Capture the cell that displays the provided text and extract its [x, y] central coordinate. 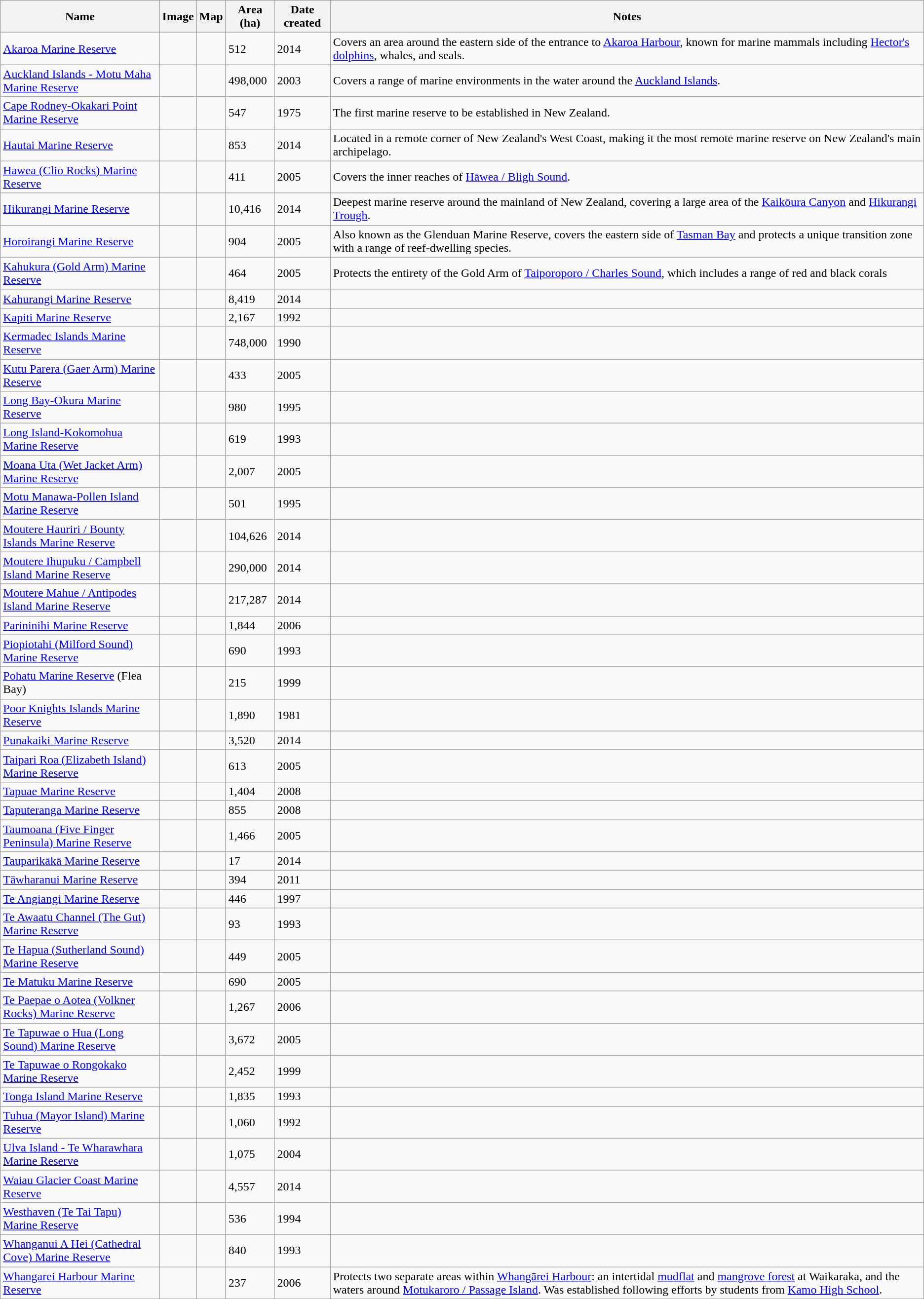
547 [250, 113]
1981 [302, 715]
Covers an area around the eastern side of the entrance to Akaroa Harbour, known for marine mammals including Hector's dolphins, whales, and seals. [627, 48]
1,466 [250, 835]
Cape Rodney-Okakari Point Marine Reserve [80, 113]
501 [250, 503]
3,520 [250, 740]
8,419 [250, 299]
855 [250, 810]
Taipari Roa (Elizabeth Island) Marine Reserve [80, 766]
Covers a range of marine environments in the water around the Auckland Islands. [627, 81]
Te Awaatu Channel (The Gut) Marine Reserve [80, 924]
Kapiti Marine Reserve [80, 317]
1,844 [250, 625]
Tapuae Marine Reserve [80, 791]
1,267 [250, 1007]
Whanganui A Hei (Cathedral Cove) Marine Reserve [80, 1251]
93 [250, 924]
Parininihi Marine Reserve [80, 625]
17 [250, 861]
411 [250, 177]
Westhaven (Te Tai Tapu) Marine Reserve [80, 1218]
1,404 [250, 791]
Protects the entirety of the Gold Arm of Taiporoporo / Charles Sound, which includes a range of red and black corals [627, 273]
Tāwharanui Marine Reserve [80, 880]
104,626 [250, 536]
1,835 [250, 1097]
Notes [627, 17]
498,000 [250, 81]
464 [250, 273]
Hikurangi Marine Reserve [80, 209]
Te Paepae o Aotea (Volkner Rocks) Marine Reserve [80, 1007]
Whangarei Harbour Marine Reserve [80, 1282]
Image [178, 17]
2003 [302, 81]
Te Hapua (Sutherland Sound) Marine Reserve [80, 956]
Taumoana (Five Finger Peninsula) Marine Reserve [80, 835]
536 [250, 1218]
Kutu Parera (Gaer Arm) Marine Reserve [80, 375]
Hautai Marine Reserve [80, 145]
Long Island-Kokomohua Marine Reserve [80, 439]
Kahukura (Gold Arm) Marine Reserve [80, 273]
Tonga Island Marine Reserve [80, 1097]
512 [250, 48]
215 [250, 683]
2,007 [250, 472]
Long Bay-Okura Marine Reserve [80, 408]
Pohatu Marine Reserve (Flea Bay) [80, 683]
1,060 [250, 1122]
619 [250, 439]
4,557 [250, 1186]
2,452 [250, 1071]
446 [250, 899]
2004 [302, 1154]
Taputeranga Marine Reserve [80, 810]
Tauparikākā Marine Reserve [80, 861]
Moutere Hauriri / Bounty Islands Marine Reserve [80, 536]
Map [211, 17]
Te Tapuwae o Hua (Long Sound) Marine Reserve [80, 1039]
Tuhua (Mayor Island) Marine Reserve [80, 1122]
Motu Manawa-Pollen Island Marine Reserve [80, 503]
Punakaiki Marine Reserve [80, 740]
1994 [302, 1218]
1,075 [250, 1154]
The first marine reserve to be established in New Zealand. [627, 113]
Horoirangi Marine Reserve [80, 241]
980 [250, 408]
Kahurangi Marine Reserve [80, 299]
Akaroa Marine Reserve [80, 48]
Poor Knights Islands Marine Reserve [80, 715]
Name [80, 17]
Moutere Ihupuku / Campbell Island Marine Reserve [80, 568]
394 [250, 880]
Deepest marine reserve around the mainland of New Zealand, covering a large area of the Kaikōura Canyon and Hikurangi Trough. [627, 209]
Moana Uta (Wet Jacket Arm) Marine Reserve [80, 472]
433 [250, 375]
853 [250, 145]
Piopiotahi (Milford Sound) Marine Reserve [80, 650]
Area (ha) [250, 17]
217,287 [250, 600]
10,416 [250, 209]
Moutere Mahue / Antipodes Island Marine Reserve [80, 600]
237 [250, 1282]
449 [250, 956]
748,000 [250, 343]
Auckland Islands - Motu Maha Marine Reserve [80, 81]
Te Tapuwae o Rongokako Marine Reserve [80, 1071]
2011 [302, 880]
840 [250, 1251]
904 [250, 241]
1997 [302, 899]
Date created [302, 17]
1975 [302, 113]
Located in a remote corner of New Zealand's West Coast, making it the most remote marine reserve on New Zealand's main archipelago. [627, 145]
Te Angiangi Marine Reserve [80, 899]
Kermadec Islands Marine Reserve [80, 343]
613 [250, 766]
1,890 [250, 715]
Hawea (Clio Rocks) Marine Reserve [80, 177]
Covers the inner reaches of Hāwea / Bligh Sound. [627, 177]
Waiau Glacier Coast Marine Reserve [80, 1186]
3,672 [250, 1039]
Ulva Island - Te Wharawhara Marine Reserve [80, 1154]
1990 [302, 343]
Te Matuku Marine Reserve [80, 982]
2,167 [250, 317]
290,000 [250, 568]
